From the cell containing the given text, extract its center point as [x, y] coordinate. 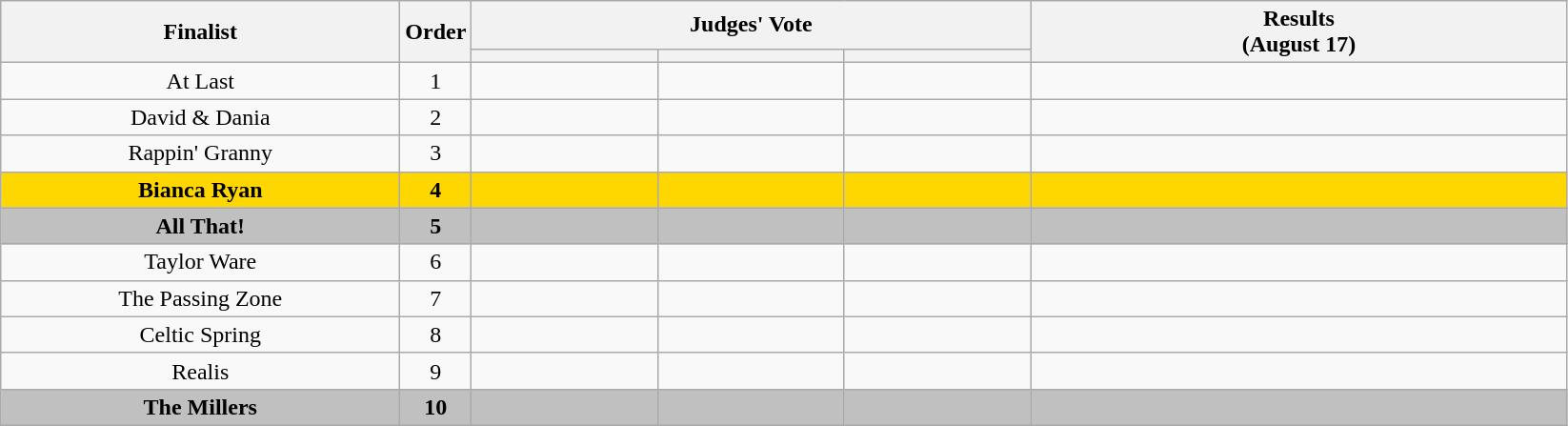
Finalist [200, 32]
Order [436, 32]
Results (August 17) [1299, 32]
Rappin' Granny [200, 153]
8 [436, 335]
Taylor Ware [200, 262]
3 [436, 153]
7 [436, 298]
6 [436, 262]
1 [436, 81]
2 [436, 117]
Realis [200, 371]
Celtic Spring [200, 335]
10 [436, 407]
The Passing Zone [200, 298]
All That! [200, 226]
Bianca Ryan [200, 190]
4 [436, 190]
Judges' Vote [751, 25]
At Last [200, 81]
The Millers [200, 407]
5 [436, 226]
David & Dania [200, 117]
9 [436, 371]
